Provide the [x, y] coordinate of the cell's center where the given text is located.  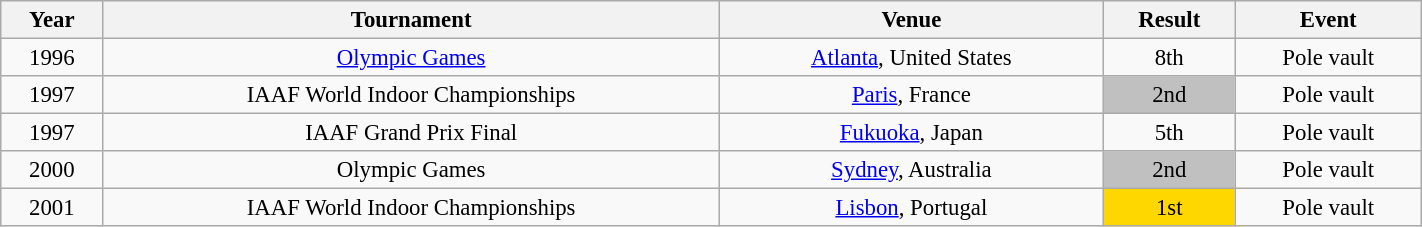
8th [1169, 58]
Fukuoka, Japan [911, 133]
IAAF Grand Prix Final [412, 133]
1st [1169, 208]
Tournament [412, 20]
Venue [911, 20]
Atlanta, United States [911, 58]
2000 [52, 170]
Year [52, 20]
Event [1328, 20]
Paris, France [911, 95]
1996 [52, 58]
Sydney, Australia [911, 170]
Lisbon, Portugal [911, 208]
5th [1169, 133]
2001 [52, 208]
Result [1169, 20]
